Detect which cell encompasses the target text, then output its [X, Y] center coordinate. 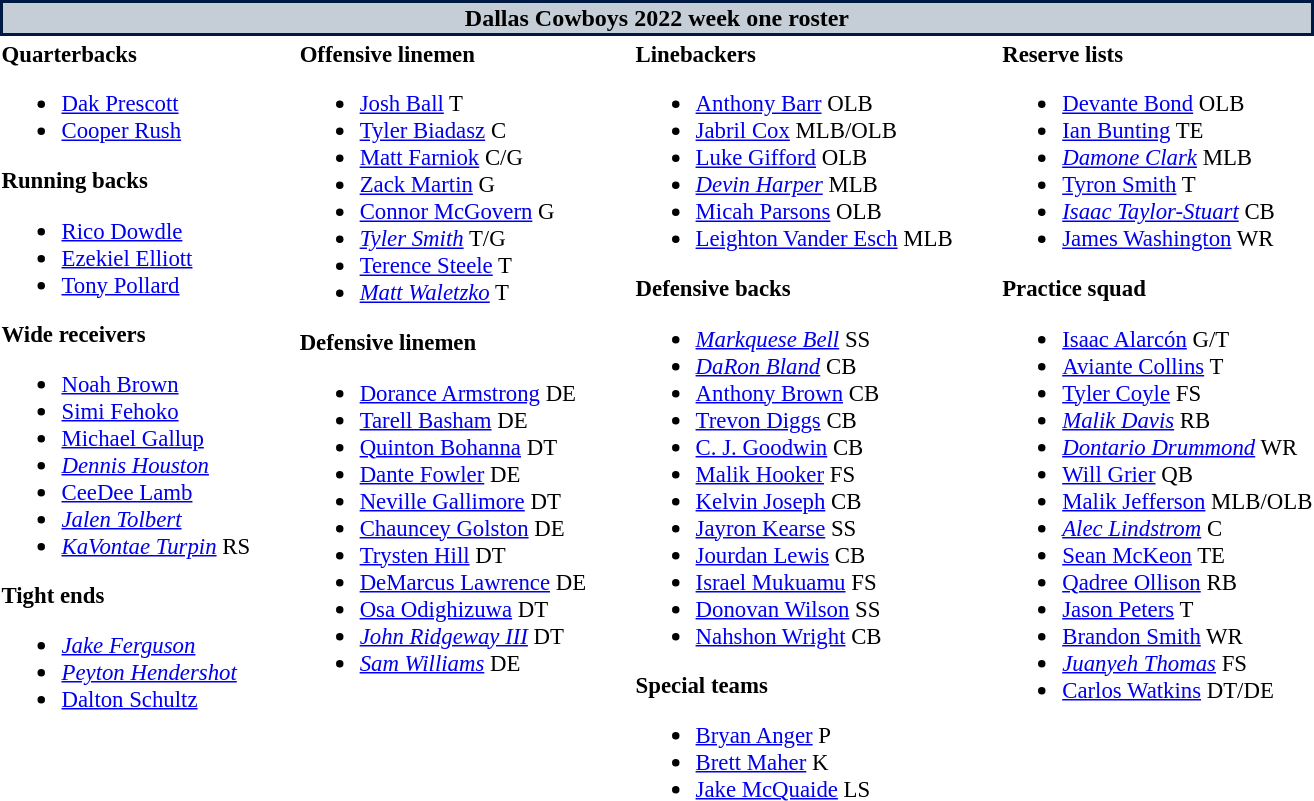
Dallas Cowboys 2022 week one roster [657, 18]
